For the text-containing cell, return its midpoint in [x, y] coordinate format. 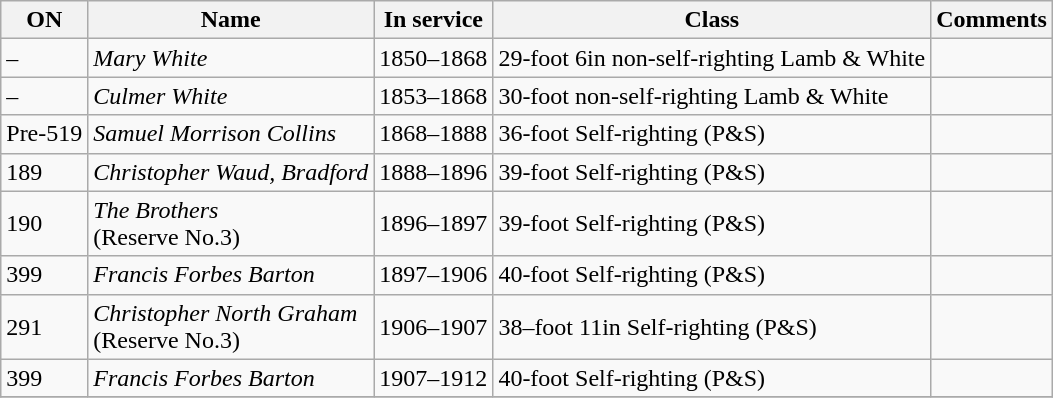
ON [44, 20]
1907–1912 [434, 378]
36-foot Self-righting (P&S) [712, 134]
38–foot 11in Self-righting (P&S) [712, 326]
Culmer White [231, 96]
291 [44, 326]
Name [231, 20]
Christopher Waud, Bradford [231, 172]
Class [712, 20]
Pre-519 [44, 134]
1897–1906 [434, 275]
Comments [992, 20]
1896–1897 [434, 224]
189 [44, 172]
The Brothers(Reserve No.3) [231, 224]
1868–1888 [434, 134]
1906–1907 [434, 326]
Mary White [231, 58]
1853–1868 [434, 96]
1888–1896 [434, 172]
In service [434, 20]
1850–1868 [434, 58]
190 [44, 224]
Christopher North Graham(Reserve No.3) [231, 326]
30-foot non-self-righting Lamb & White [712, 96]
Samuel Morrison Collins [231, 134]
29-foot 6in non-self-righting Lamb & White [712, 58]
